Scan for the cell matching the given text and deliver its (X, Y) coordinate at center. 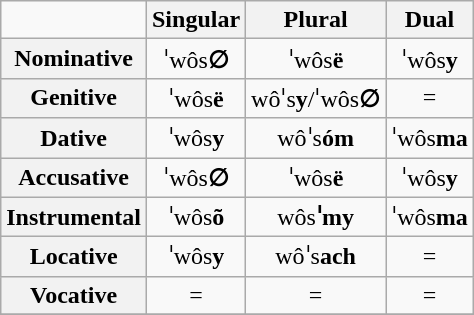
wôˈsy/ˈwôs∅ (316, 98)
Singular (196, 20)
Genitive (74, 98)
Vocative (74, 295)
wôˈsóm (316, 138)
wôˈsach (316, 257)
Instrumental (74, 217)
Nominative (74, 59)
ˈwôsõ (196, 217)
Locative (74, 257)
Dative (74, 138)
Dual (430, 20)
Plural (316, 20)
Accusative (74, 178)
wôsˈmy (316, 217)
